From the cell containing the given text, extract its center point as [x, y] coordinate. 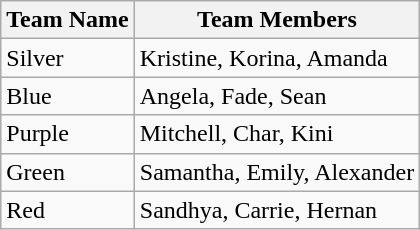
Sandhya, Carrie, Hernan [276, 210]
Red [68, 210]
Silver [68, 58]
Green [68, 172]
Blue [68, 96]
Mitchell, Char, Kini [276, 134]
Team Members [276, 20]
Samantha, Emily, Alexander [276, 172]
Angela, Fade, Sean [276, 96]
Kristine, Korina, Amanda [276, 58]
Team Name [68, 20]
Purple [68, 134]
